Search for the cell housing the specified text and yield its [x, y] center coordinate. 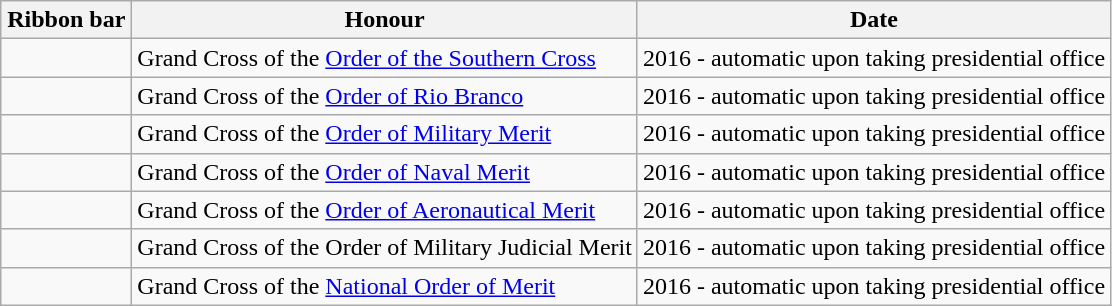
Grand Cross of the Order of Military Merit [385, 134]
Grand Cross of the Order of Naval Merit [385, 172]
Grand Cross of the National Order of Merit [385, 286]
Grand Cross of the Order of Aeronautical Merit [385, 210]
Ribbon bar [66, 20]
Date [874, 20]
Grand Cross of the Order of Rio Branco [385, 96]
Grand Cross of the Order of Military Judicial Merit [385, 248]
Honour [385, 20]
Grand Cross of the Order of the Southern Cross [385, 58]
